Return the [x, y] coordinate for the center point of the cell that contains the specified text.  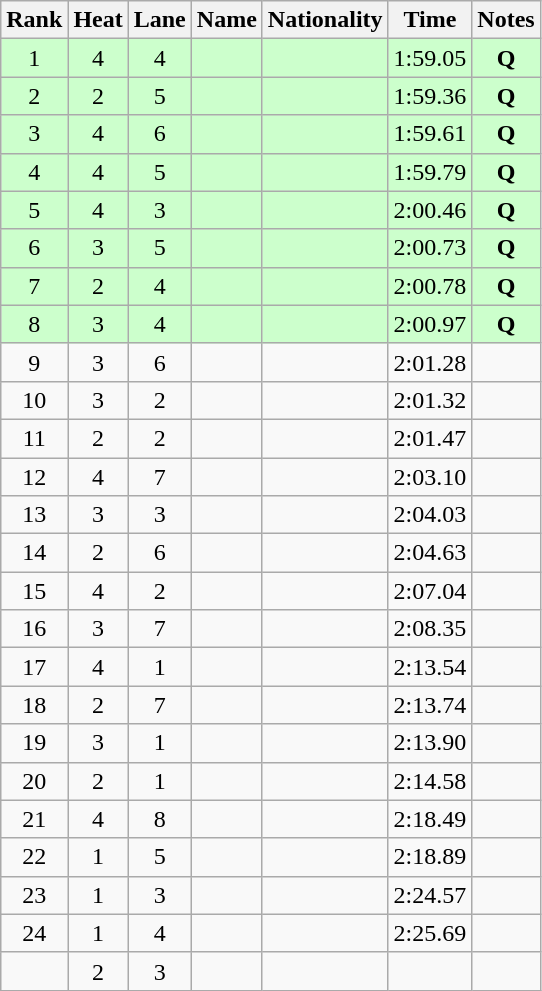
2:01.28 [430, 362]
2:01.47 [430, 438]
9 [34, 362]
2:13.74 [430, 705]
1:59.05 [430, 58]
Rank [34, 20]
19 [34, 743]
11 [34, 438]
2:18.89 [430, 857]
2:07.04 [430, 591]
18 [34, 705]
Time [430, 20]
2:13.90 [430, 743]
22 [34, 857]
1:59.36 [430, 96]
24 [34, 933]
Name [226, 20]
2:03.10 [430, 477]
Notes [506, 20]
Heat [98, 20]
17 [34, 667]
2:13.54 [430, 667]
12 [34, 477]
Nationality [325, 20]
14 [34, 553]
23 [34, 895]
15 [34, 591]
10 [34, 400]
Lane [160, 20]
2:18.49 [430, 819]
2:04.03 [430, 515]
2:08.35 [430, 629]
20 [34, 781]
2:14.58 [430, 781]
1:59.79 [430, 172]
2:25.69 [430, 933]
2:04.63 [430, 553]
2:00.73 [430, 248]
2:00.78 [430, 286]
2:01.32 [430, 400]
16 [34, 629]
2:24.57 [430, 895]
1:59.61 [430, 134]
13 [34, 515]
2:00.46 [430, 210]
2:00.97 [430, 324]
21 [34, 819]
